Return (X, Y) of the center of cell containing provided text 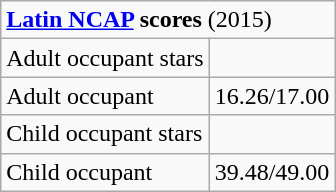
Latin NCAP scores (2015) (168, 20)
16.26/17.00 (272, 96)
Child occupant (105, 172)
Child occupant stars (105, 134)
Adult occupant (105, 96)
39.48/49.00 (272, 172)
Adult occupant stars (105, 58)
